From the cell containing the given text, extract its center point as [x, y] coordinate. 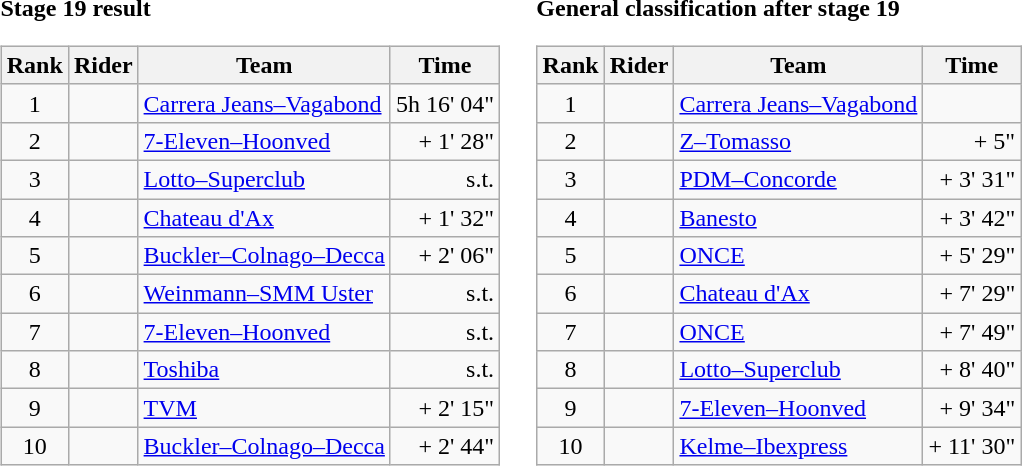
+ 1' 32" [444, 217]
+ 1' 28" [444, 141]
+ 3' 42" [972, 217]
Z–Tomasso [798, 141]
5h 16' 04" [444, 103]
TVM [264, 408]
+ 5" [972, 141]
+ 11' 30" [972, 446]
+ 7' 49" [972, 332]
Kelme–Ibexpress [798, 446]
+ 2' 15" [444, 408]
Toshiba [264, 370]
Banesto [798, 217]
+ 3' 31" [972, 179]
+ 9' 34" [972, 408]
+ 5' 29" [972, 256]
+ 7' 29" [972, 294]
+ 2' 06" [444, 256]
PDM–Concorde [798, 179]
+ 2' 44" [444, 446]
Weinmann–SMM Uster [264, 294]
+ 8' 40" [972, 370]
